Determine the [X, Y] coordinate at the center of the cell enclosing the given text.  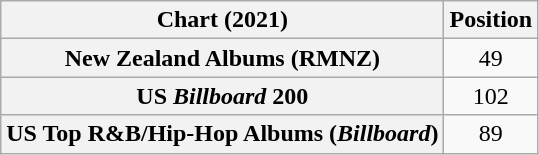
102 [491, 96]
Position [491, 20]
89 [491, 134]
New Zealand Albums (RMNZ) [222, 58]
US Top R&B/Hip-Hop Albums (Billboard) [222, 134]
US Billboard 200 [222, 96]
49 [491, 58]
Chart (2021) [222, 20]
